Return [X, Y] of the center of cell containing provided text 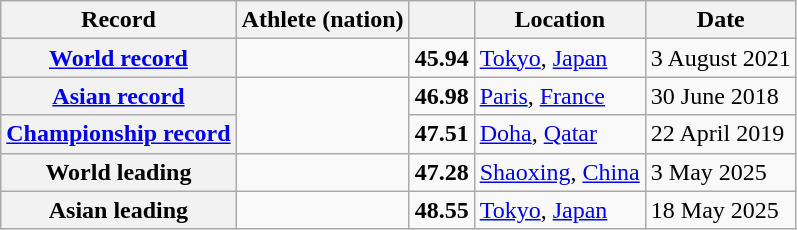
47.28 [442, 172]
18 May 2025 [720, 210]
48.55 [442, 210]
3 May 2025 [720, 172]
Asian leading [118, 210]
46.98 [442, 96]
30 June 2018 [720, 96]
Location [560, 20]
World record [118, 58]
3 August 2021 [720, 58]
Record [118, 20]
World leading [118, 172]
Asian record [118, 96]
Doha, Qatar [560, 134]
47.51 [442, 134]
Date [720, 20]
45.94 [442, 58]
22 April 2019 [720, 134]
Championship record [118, 134]
Paris, France [560, 96]
Athlete (nation) [322, 20]
Shaoxing, China [560, 172]
